Search for the cell housing the specified text and yield its (x, y) center coordinate. 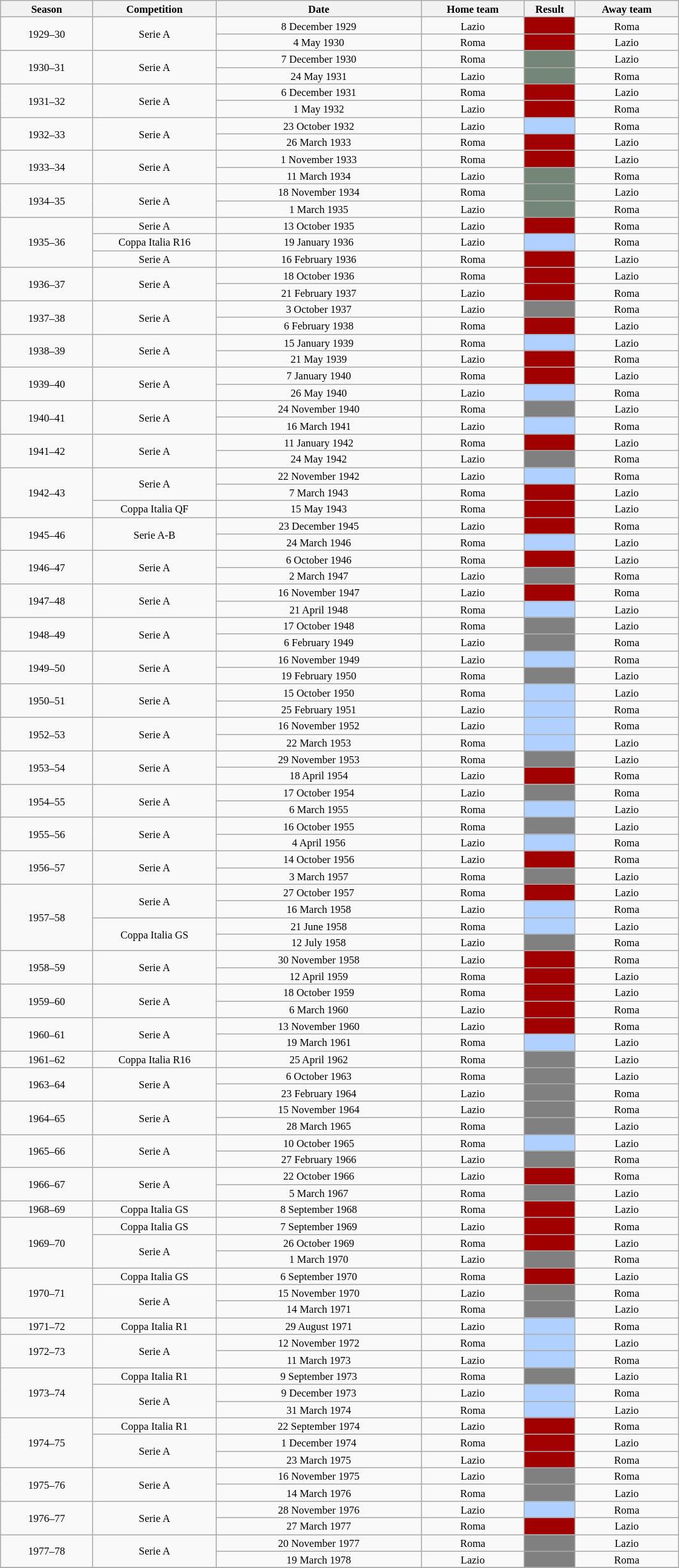
23 March 1975 (318, 1459)
1949–50 (47, 667)
7 March 1943 (318, 493)
3 October 1937 (318, 309)
1938–39 (47, 351)
Serie A-B (155, 534)
1956–57 (47, 867)
16 November 1947 (318, 592)
1961–62 (47, 1059)
12 November 1972 (318, 1343)
1941–42 (47, 450)
6 September 1970 (318, 1276)
1939–40 (47, 384)
1 December 1974 (318, 1443)
1942–43 (47, 492)
22 November 1942 (318, 475)
16 October 1955 (318, 826)
8 December 1929 (318, 26)
10 October 1965 (318, 1143)
25 February 1951 (318, 709)
1963–64 (47, 1084)
23 December 1945 (318, 526)
1 March 1970 (318, 1259)
1959–60 (47, 1001)
24 March 1946 (318, 542)
31 March 1974 (318, 1409)
1937–38 (47, 317)
1975–76 (47, 1484)
1 May 1932 (318, 109)
17 October 1954 (318, 793)
1976–77 (47, 1517)
1950–51 (47, 701)
7 January 1940 (318, 376)
25 April 1962 (318, 1059)
14 March 1976 (318, 1493)
1969–70 (47, 1242)
27 October 1957 (318, 892)
11 January 1942 (318, 442)
1957–58 (47, 917)
20 November 1977 (318, 1542)
1933–34 (47, 167)
22 March 1953 (318, 743)
15 January 1939 (318, 342)
21 April 1948 (318, 609)
6 February 1938 (318, 326)
1932–33 (47, 134)
6 October 1963 (318, 1076)
6 March 1960 (318, 1009)
7 December 1930 (318, 59)
21 May 1939 (318, 359)
23 October 1932 (318, 125)
26 October 1969 (318, 1242)
15 October 1950 (318, 692)
1946–47 (47, 567)
1972–73 (47, 1351)
15 May 1943 (318, 509)
6 December 1931 (318, 92)
15 November 1964 (318, 1109)
3 March 1957 (318, 876)
29 November 1953 (318, 759)
Coppa Italia QF (155, 509)
18 October 1959 (318, 992)
2 March 1947 (318, 576)
1931–32 (47, 100)
1973–74 (47, 1393)
6 February 1949 (318, 642)
26 March 1933 (318, 142)
17 October 1948 (318, 626)
18 April 1954 (318, 776)
1977–78 (47, 1551)
1947–48 (47, 601)
8 September 1968 (318, 1209)
1955–56 (47, 834)
21 February 1937 (318, 292)
28 March 1965 (318, 1126)
1935–36 (47, 242)
1965–66 (47, 1151)
9 September 1973 (318, 1376)
1958–59 (47, 967)
19 March 1978 (318, 1560)
7 September 1969 (318, 1226)
1929–30 (47, 34)
19 January 1936 (318, 242)
9 December 1973 (318, 1393)
13 October 1935 (318, 226)
24 November 1940 (318, 409)
16 March 1941 (318, 425)
1964–65 (47, 1118)
24 May 1931 (318, 75)
15 November 1970 (318, 1293)
23 February 1964 (318, 1093)
18 November 1934 (318, 192)
1936–37 (47, 284)
22 September 1974 (318, 1426)
29 August 1971 (318, 1326)
16 March 1958 (318, 909)
26 May 1940 (318, 392)
1945–46 (47, 534)
1952–53 (47, 734)
19 February 1950 (318, 676)
16 November 1952 (318, 725)
1930–31 (47, 67)
22 October 1966 (318, 1176)
30 November 1958 (318, 959)
6 October 1946 (318, 559)
27 March 1977 (318, 1526)
28 November 1976 (318, 1509)
14 October 1956 (318, 859)
Date (318, 9)
13 November 1960 (318, 1026)
27 February 1966 (318, 1159)
1953–54 (47, 768)
Season (47, 9)
Competition (155, 9)
12 April 1959 (318, 976)
Away team (627, 9)
1934–35 (47, 200)
11 March 1934 (318, 175)
24 May 1942 (318, 459)
1954–55 (47, 801)
1960–61 (47, 1034)
16 February 1936 (318, 259)
16 November 1949 (318, 659)
1970–71 (47, 1293)
21 June 1958 (318, 926)
1971–72 (47, 1326)
6 March 1955 (318, 809)
1 November 1933 (318, 159)
Result (550, 9)
1 March 1935 (318, 209)
16 November 1975 (318, 1476)
14 March 1971 (318, 1310)
4 May 1930 (318, 42)
18 October 1936 (318, 276)
5 March 1967 (318, 1192)
19 March 1961 (318, 1043)
1940–41 (47, 417)
1968–69 (47, 1209)
1948–49 (47, 634)
4 April 1956 (318, 843)
1966–67 (47, 1184)
12 July 1958 (318, 942)
1974–75 (47, 1443)
11 March 1973 (318, 1359)
Home team (473, 9)
